For the text-containing cell, return its midpoint in [X, Y] coordinate format. 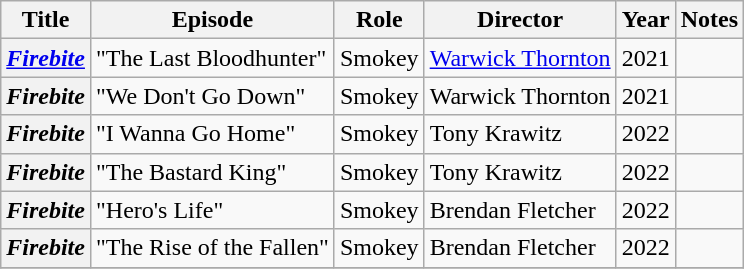
Episode [212, 20]
Role [379, 20]
"The Rise of the Fallen" [212, 248]
"The Bastard King" [212, 172]
Notes [709, 20]
Title [46, 20]
"Hero's Life" [212, 210]
"The Last Bloodhunter" [212, 58]
Year [646, 20]
"We Don't Go Down" [212, 96]
"I Wanna Go Home" [212, 134]
Director [520, 20]
